Search for the cell housing the specified text and yield its (x, y) center coordinate. 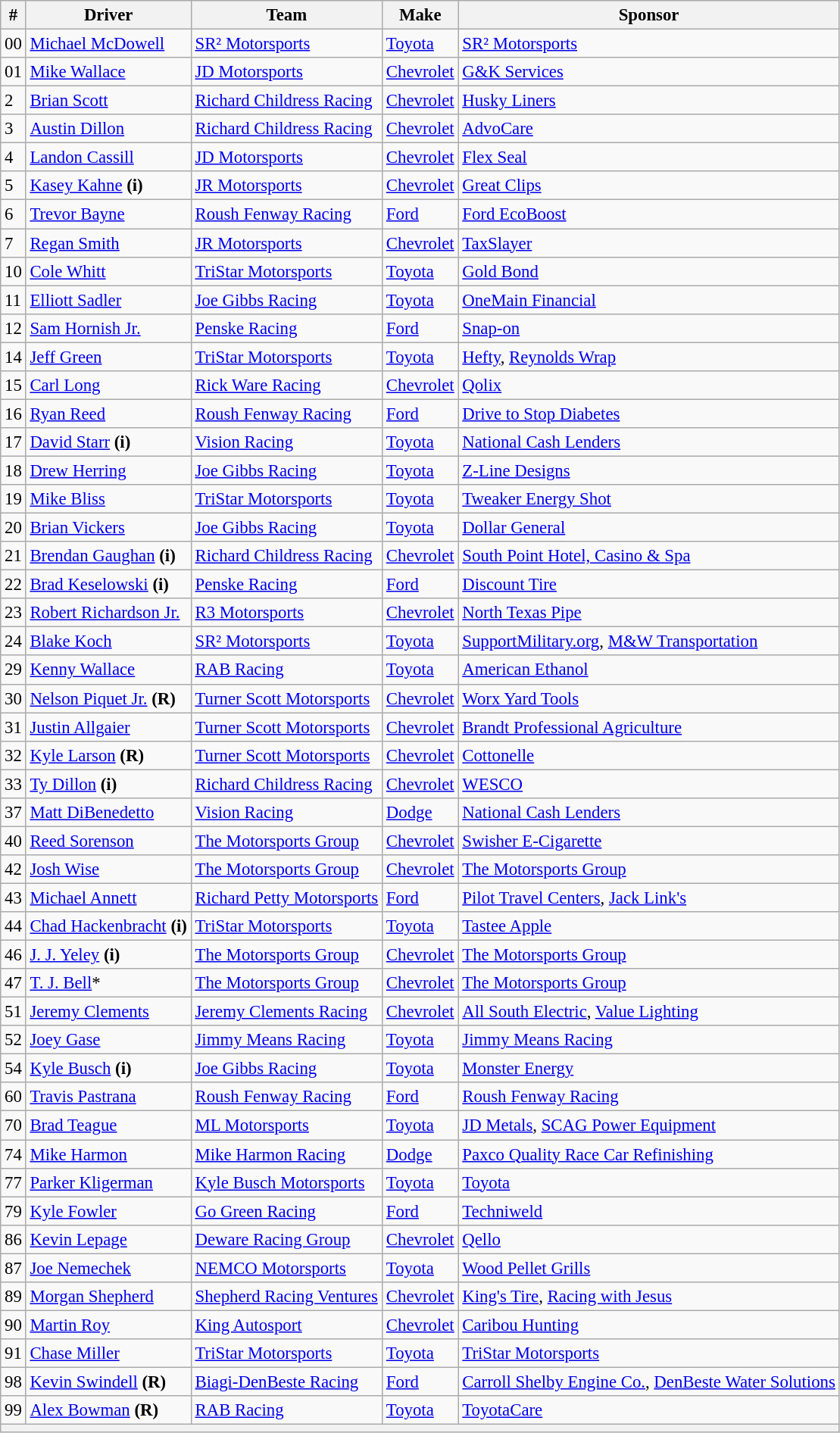
Shepherd Racing Ventures (286, 1297)
Kasey Kahne (i) (108, 186)
Paxco Quality Race Car Refinishing (648, 1154)
5 (14, 186)
Brian Vickers (108, 528)
SupportMilitary.org, M&W Transportation (648, 642)
Qello (648, 1239)
91 (14, 1353)
Pilot Travel Centers, Jack Link's (648, 898)
North Texas Pipe (648, 613)
Swisher E-Cigarette (648, 841)
3 (14, 129)
Joey Gase (108, 1040)
Worx Yard Tools (648, 698)
WESCO (648, 784)
Kyle Busch Motorsports (286, 1182)
Brendan Gaughan (i) (108, 556)
29 (14, 670)
30 (14, 698)
51 (14, 1012)
Reed Sorenson (108, 841)
42 (14, 869)
Ty Dillon (i) (108, 784)
4 (14, 158)
Chase Miller (108, 1353)
JD Metals, SCAG Power Equipment (648, 1125)
King Autosport (286, 1325)
Sam Hornish Jr. (108, 328)
Cottonelle (648, 755)
Brian Scott (108, 101)
Kevin Swindell (R) (108, 1381)
Carroll Shelby Engine Co., DenBeste Water Solutions (648, 1381)
Richard Petty Motorsports (286, 898)
Hefty, Reynolds Wrap (648, 357)
Make (420, 15)
Mike Harmon Racing (286, 1154)
Jeremy Clements Racing (286, 1012)
37 (14, 813)
Discount Tire (648, 585)
# (14, 15)
Travis Pastrana (108, 1097)
David Starr (i) (108, 442)
90 (14, 1325)
44 (14, 926)
NEMCO Motorsports (286, 1268)
18 (14, 470)
77 (14, 1182)
T. J. Bell* (108, 983)
40 (14, 841)
Team (286, 15)
Alex Bowman (R) (108, 1410)
Kyle Fowler (108, 1211)
Jeff Green (108, 357)
15 (14, 386)
ToyotaCare (648, 1410)
Michael McDowell (108, 44)
Austin Dillon (108, 129)
Michael Annett (108, 898)
Tastee Apple (648, 926)
21 (14, 556)
Matt DiBenedetto (108, 813)
54 (14, 1069)
Dollar General (648, 528)
33 (14, 784)
G&K Services (648, 72)
Sponsor (648, 15)
Robert Richardson Jr. (108, 613)
12 (14, 328)
17 (14, 442)
Carl Long (108, 386)
47 (14, 983)
Great Clips (648, 186)
Trevor Bayne (108, 214)
Mike Bliss (108, 499)
Rick Ware Racing (286, 386)
Gold Bond (648, 271)
31 (14, 727)
Kevin Lepage (108, 1239)
Blake Koch (108, 642)
99 (14, 1410)
Landon Cassill (108, 158)
Techniweld (648, 1211)
79 (14, 1211)
Biagi-DenBeste Racing (286, 1381)
60 (14, 1097)
Brad Keselowski (i) (108, 585)
Drew Herring (108, 470)
Chad Hackenbracht (i) (108, 926)
89 (14, 1297)
J. J. Yeley (i) (108, 955)
11 (14, 300)
Morgan Shepherd (108, 1297)
52 (14, 1040)
Regan Smith (108, 243)
Tweaker Energy Shot (648, 499)
R3 Motorsports (286, 613)
Brandt Professional Agriculture (648, 727)
TaxSlayer (648, 243)
Cole Whitt (108, 271)
Z-Line Designs (648, 470)
Ford EcoBoost (648, 214)
Mike Wallace (108, 72)
Snap-on (648, 328)
86 (14, 1239)
Driver (108, 15)
King's Tire, Racing with Jesus (648, 1297)
AdvoCare (648, 129)
2 (14, 101)
Brad Teague (108, 1125)
32 (14, 755)
10 (14, 271)
01 (14, 72)
OneMain Financial (648, 300)
Joe Nemechek (108, 1268)
Elliott Sadler (108, 300)
All South Electric, Value Lighting (648, 1012)
Josh Wise (108, 869)
Kyle Busch (i) (108, 1069)
46 (14, 955)
7 (14, 243)
Kyle Larson (R) (108, 755)
American Ethanol (648, 670)
16 (14, 414)
Flex Seal (648, 158)
Mike Harmon (108, 1154)
24 (14, 642)
Husky Liners (648, 101)
Jeremy Clements (108, 1012)
Martin Roy (108, 1325)
98 (14, 1381)
Parker Kligerman (108, 1182)
Go Green Racing (286, 1211)
00 (14, 44)
Kenny Wallace (108, 670)
Deware Racing Group (286, 1239)
Qolix (648, 386)
Drive to Stop Diabetes (648, 414)
87 (14, 1268)
ML Motorsports (286, 1125)
Ryan Reed (108, 414)
74 (14, 1154)
Monster Energy (648, 1069)
South Point Hotel, Casino & Spa (648, 556)
6 (14, 214)
Nelson Piquet Jr. (R) (108, 698)
70 (14, 1125)
43 (14, 898)
19 (14, 499)
22 (14, 585)
23 (14, 613)
14 (14, 357)
Caribou Hunting (648, 1325)
Wood Pellet Grills (648, 1268)
Justin Allgaier (108, 727)
20 (14, 528)
